Locate the cell with the specified text and output its (X, Y) center coordinate. 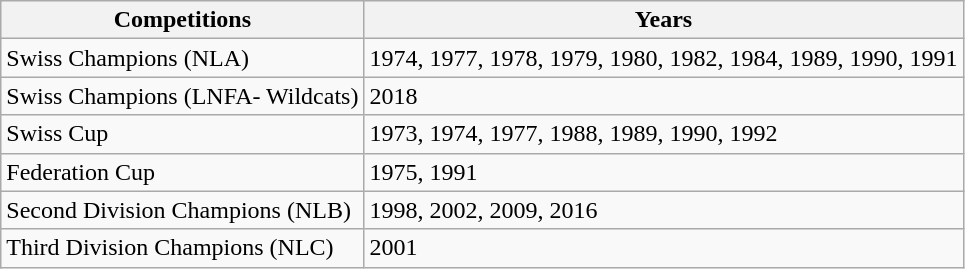
Swiss Champions (NLA) (182, 58)
1974, 1977, 1978, 1979, 1980, 1982, 1984, 1989, 1990, 1991 (664, 58)
Competitions (182, 20)
1975, 1991 (664, 172)
2018 (664, 96)
2001 (664, 248)
Years (664, 20)
Swiss Champions (LNFA- Wildcats) (182, 96)
1973, 1974, 1977, 1988, 1989, 1990, 1992 (664, 134)
Second Division Champions (NLB) (182, 210)
Third Division Champions (NLC) (182, 248)
Federation Cup (182, 172)
1998, 2002, 2009, 2016 (664, 210)
Swiss Cup (182, 134)
